For the text-containing cell, return its midpoint in [x, y] coordinate format. 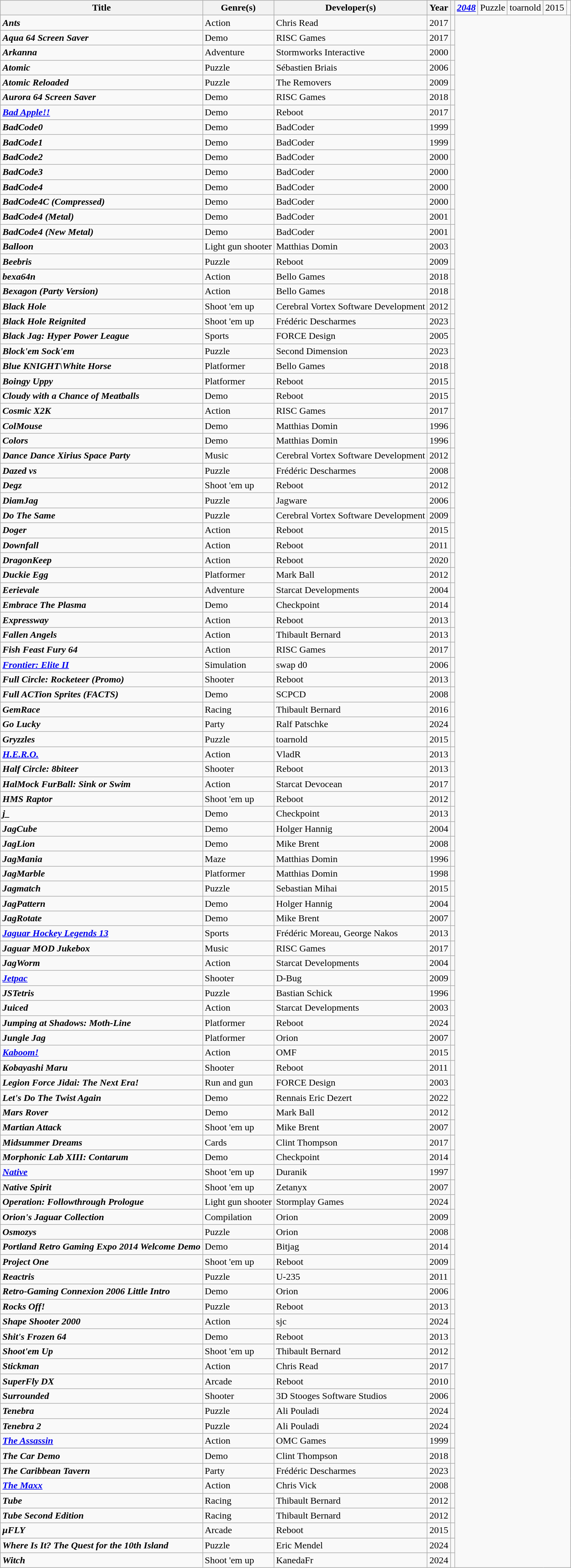
1997 [439, 1172]
H.E.R.O. [102, 754]
swap d0 [351, 665]
Native [102, 1172]
1998 [439, 873]
Jagmatch [102, 888]
Second Dimension [351, 351]
Jaguar Hockey Legends 13 [102, 933]
The Removers [351, 82]
Degz [102, 486]
Bexagon (Party Version) [102, 291]
Compilation [238, 1217]
Witch [102, 1560]
Rocks Off! [102, 1306]
Morphonic Lab XIII: Contarum [102, 1157]
Black Jag: Hyper Power League [102, 336]
Cloudy with a Chance of Meatballs [102, 396]
Shoot'em Up [102, 1351]
Aqua 64 Screen Saver [102, 38]
GemRace [102, 709]
2020 [439, 560]
Colors [102, 441]
3D Stooges Software Studios [351, 1396]
Zetanyx [351, 1187]
Rennais Eric Dezert [351, 1097]
Portland Retro Gaming Expo 2014 Welcome Demo [102, 1247]
2022 [439, 1097]
Stickman [102, 1366]
Jagware [351, 500]
Title [102, 8]
Developer(s) [351, 8]
JagMarble [102, 873]
DragonKeep [102, 560]
Expressway [102, 620]
Jetpac [102, 978]
KanedaFr [351, 1560]
Black Hole Reignited [102, 321]
Balloon [102, 247]
Simulation [238, 665]
Beebris [102, 262]
JSTetris [102, 993]
Blue KNIGHT\White Horse [102, 366]
Atomic [102, 67]
The Car Demo [102, 1456]
Year [439, 8]
Dazed vs [102, 471]
Doger [102, 530]
Stormplay Games [351, 1202]
Osmozys [102, 1232]
Genre(s) [238, 8]
Duranik [351, 1172]
Black Hole [102, 306]
Frédéric Moreau, George Nakos [351, 933]
DiamJag [102, 500]
Do The Same [102, 515]
D-Bug [351, 978]
JagMania [102, 859]
Native Spirit [102, 1187]
Downfall [102, 545]
Sebastian Mihai [351, 888]
Tenebra 2 [102, 1426]
Aurora 64 Screen Saver [102, 97]
The Caribbean Tavern [102, 1471]
BadCode3 [102, 172]
sjc [351, 1321]
Ants [102, 23]
2048 [466, 8]
Where Is It? The Quest for the 10th Island [102, 1545]
bexa64n [102, 276]
μFLY [102, 1530]
Shape Shooter 2000 [102, 1321]
BadCode0 [102, 127]
Cosmic X2K [102, 411]
ColMouse [102, 426]
Jaguar MOD Jukebox [102, 948]
BadCode4 (New Metal) [102, 232]
Tenebra [102, 1411]
Martian Attack [102, 1127]
Mars Rover [102, 1112]
Juiced [102, 1008]
Bad Apple!! [102, 112]
j_ [102, 814]
HMS Raptor [102, 799]
Kobayashi Maru [102, 1068]
Bastian Schick [351, 993]
BadCode4 (Metal) [102, 217]
Orion's Jaguar Collection [102, 1217]
Atomic Reloaded [102, 82]
Fish Feast Fury 64 [102, 649]
Midsummer Dreams [102, 1142]
Retro-Gaming Connexion 2006 Little Intro [102, 1292]
Jumping at Shadows: Moth-Line [102, 1023]
SuperFly DX [102, 1381]
BadCode4C (Compressed) [102, 202]
Reactris [102, 1277]
Cards [238, 1142]
Boingy Uppy [102, 381]
BadCode2 [102, 157]
BadCode1 [102, 142]
Tube [102, 1501]
VladR [351, 754]
Surrounded [102, 1396]
Starcat Devocean [351, 784]
Sébastien Briais [351, 67]
JagWorm [102, 963]
JagLion [102, 844]
Jungle Jag [102, 1038]
SCPCD [351, 695]
Eric Mendel [351, 1545]
Embrace The Plasma [102, 605]
JagCube [102, 829]
Frontier: Elite II [102, 665]
2005 [439, 336]
Operation: Followthrough Prologue [102, 1202]
Fallen Angels [102, 635]
The Assassin [102, 1441]
Ralf Patschke [351, 724]
Legion Force Jidai: The Next Era! [102, 1082]
2016 [439, 709]
U-235 [351, 1277]
Stormworks Interactive [351, 53]
JagPattern [102, 903]
Half Circle: 8biteer [102, 769]
Block'em Sock'em [102, 351]
Full Circle: Rocketeer (Promo) [102, 680]
Run and gun [238, 1082]
Dance Dance Xirius Space Party [102, 456]
JagRotate [102, 919]
Kaboom! [102, 1053]
Duckie Egg [102, 575]
Let's Do The Twist Again [102, 1097]
Eerievale [102, 590]
OMC Games [351, 1441]
Shit's Frozen 64 [102, 1336]
Go Lucky [102, 724]
Maze [238, 859]
2010 [439, 1381]
Full ACTion Sprites (FACTS) [102, 695]
The Maxx [102, 1486]
BadCode4 [102, 187]
Chris Vick [351, 1486]
Bitjag [351, 1247]
Tube Second Edition [102, 1515]
Gryzzles [102, 739]
Arkanna [102, 53]
HalMock FurBall: Sink or Swim [102, 784]
Project One [102, 1262]
OMF [351, 1053]
